Return (X, Y) of the center of cell containing provided text 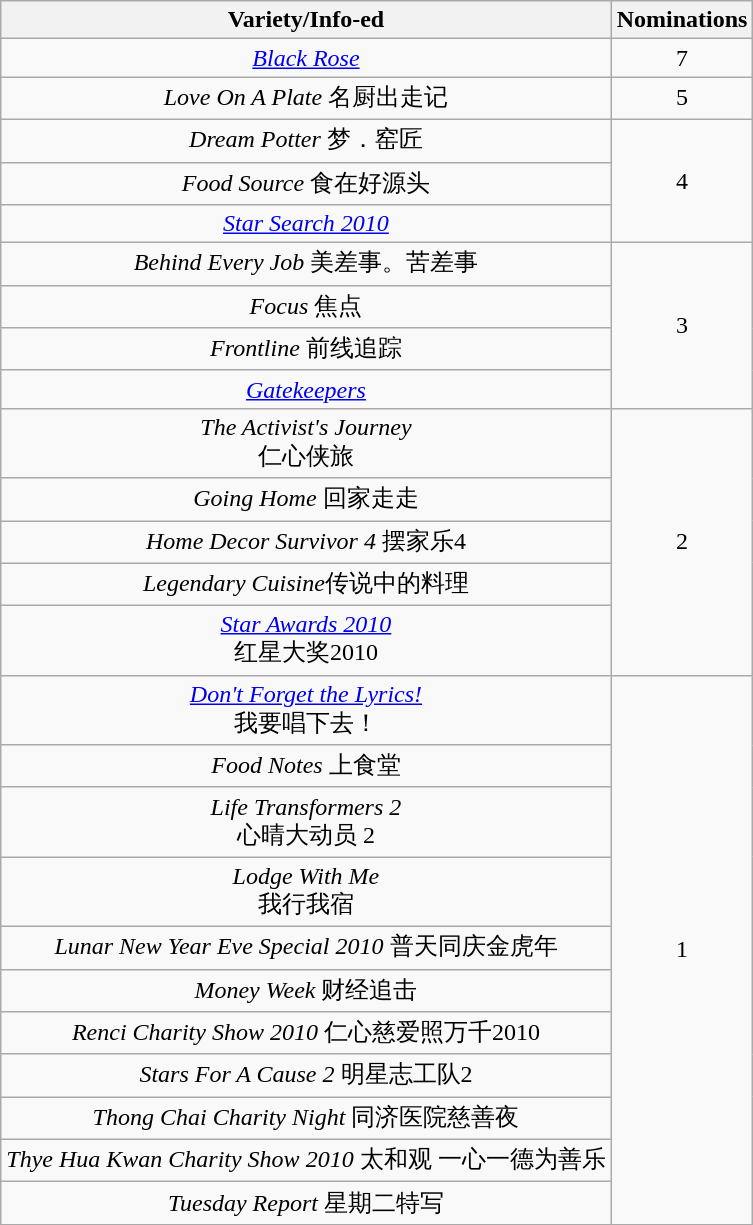
Going Home 回家走走 (306, 500)
Legendary Cuisine传说中的料理 (306, 584)
Money Week 财经追击 (306, 990)
The Activist's Journey 仁心侠旅 (306, 443)
Thye Hua Kwan Charity Show 2010 太和观 一心一德为善乐 (306, 1160)
Lunar New Year Eve Special 2010 普天同庆金虎年 (306, 948)
Star Awards 2010 红星大奖2010 (306, 641)
Lodge With Me 我行我宿 (306, 892)
Food Source 食在好源头 (306, 184)
4 (682, 180)
Gatekeepers (306, 389)
Behind Every Job 美差事。苦差事 (306, 264)
5 (682, 98)
Variety/Info-ed (306, 20)
Dream Potter 梦．窑匠 (306, 140)
Don't Forget the Lyrics! 我要唱下去！ (306, 710)
Renci Charity Show 2010 仁心慈爱照万千2010 (306, 1034)
Frontline 前线追踪 (306, 350)
Thong Chai Charity Night 同济医院慈善夜 (306, 1118)
2 (682, 542)
Black Rose (306, 58)
Stars For A Cause 2 明星志工队2 (306, 1076)
Focus 焦点 (306, 306)
Food Notes 上食堂 (306, 766)
7 (682, 58)
Nominations (682, 20)
Tuesday Report 星期二特写 (306, 1204)
Love On A Plate 名厨出走记 (306, 98)
1 (682, 950)
Star Search 2010 (306, 224)
Life Transformers 2 心晴大动员 2 (306, 822)
3 (682, 326)
Home Decor Survivor 4 摆家乐4 (306, 542)
